Extract the (X, Y) coordinate from the center of the cell holding the provided text.  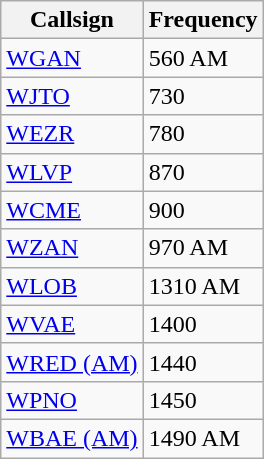
560 AM (203, 58)
WJTO (72, 96)
WGAN (72, 58)
WEZR (72, 134)
WVAE (72, 324)
970 AM (203, 248)
Callsign (72, 20)
WPNO (72, 400)
WRED (AM) (72, 362)
1400 (203, 324)
900 (203, 210)
730 (203, 96)
780 (203, 134)
Frequency (203, 20)
WLVP (72, 172)
WCME (72, 210)
1490 AM (203, 438)
870 (203, 172)
1450 (203, 400)
WLOB (72, 286)
1440 (203, 362)
WBAE (AM) (72, 438)
WZAN (72, 248)
1310 AM (203, 286)
